Pinpoint the cell where the given text exists, returning its (X, Y) midpoint coordinate. 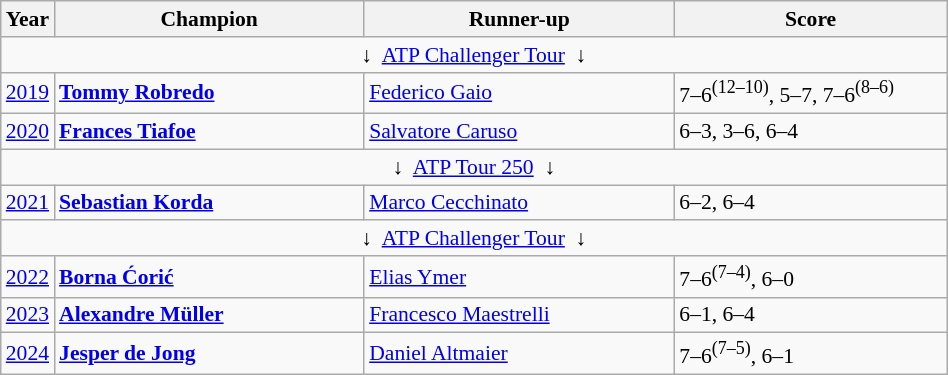
Score (810, 19)
Daniel Altmaier (519, 354)
7–6(12–10), 5–7, 7–6(8–6) (810, 92)
2023 (28, 316)
2019 (28, 92)
Tommy Robredo (209, 92)
Runner-up (519, 19)
Year (28, 19)
Federico Gaio (519, 92)
Alexandre Müller (209, 316)
Sebastian Korda (209, 203)
7–6(7–5), 6–1 (810, 354)
2022 (28, 276)
Francesco Maestrelli (519, 316)
2021 (28, 203)
Elias Ymer (519, 276)
7–6(7–4), 6–0 (810, 276)
Champion (209, 19)
Borna Ćorić (209, 276)
Jesper de Jong (209, 354)
↓ ATP Tour 250 ↓ (474, 167)
6–1, 6–4 (810, 316)
Salvatore Caruso (519, 132)
6–3, 3–6, 6–4 (810, 132)
Marco Cecchinato (519, 203)
6–2, 6–4 (810, 203)
2024 (28, 354)
2020 (28, 132)
Frances Tiafoe (209, 132)
